Extract the (X, Y) coordinate from the center of the cell holding the provided text.  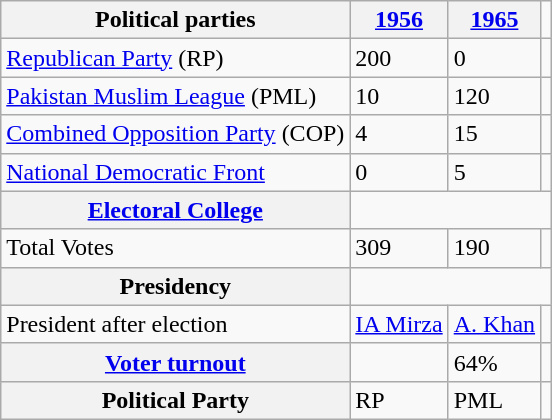
15 (494, 134)
5 (494, 172)
Electoral College (176, 210)
Political Party (176, 400)
190 (494, 248)
A. Khan (494, 324)
Presidency (176, 286)
Combined Opposition Party (COP) (176, 134)
1965 (494, 20)
PML (494, 400)
President after election (176, 324)
Republican Party (RP) (176, 58)
10 (399, 96)
Total Votes (176, 248)
IA Mirza (399, 324)
Political parties (176, 20)
64% (494, 362)
4 (399, 134)
RP (399, 400)
309 (399, 248)
National Democratic Front (176, 172)
1956 (399, 20)
120 (494, 96)
200 (399, 58)
Pakistan Muslim League (PML) (176, 96)
Voter turnout (176, 362)
